Return the [X, Y] coordinate for the center point of the cell that contains the specified text.  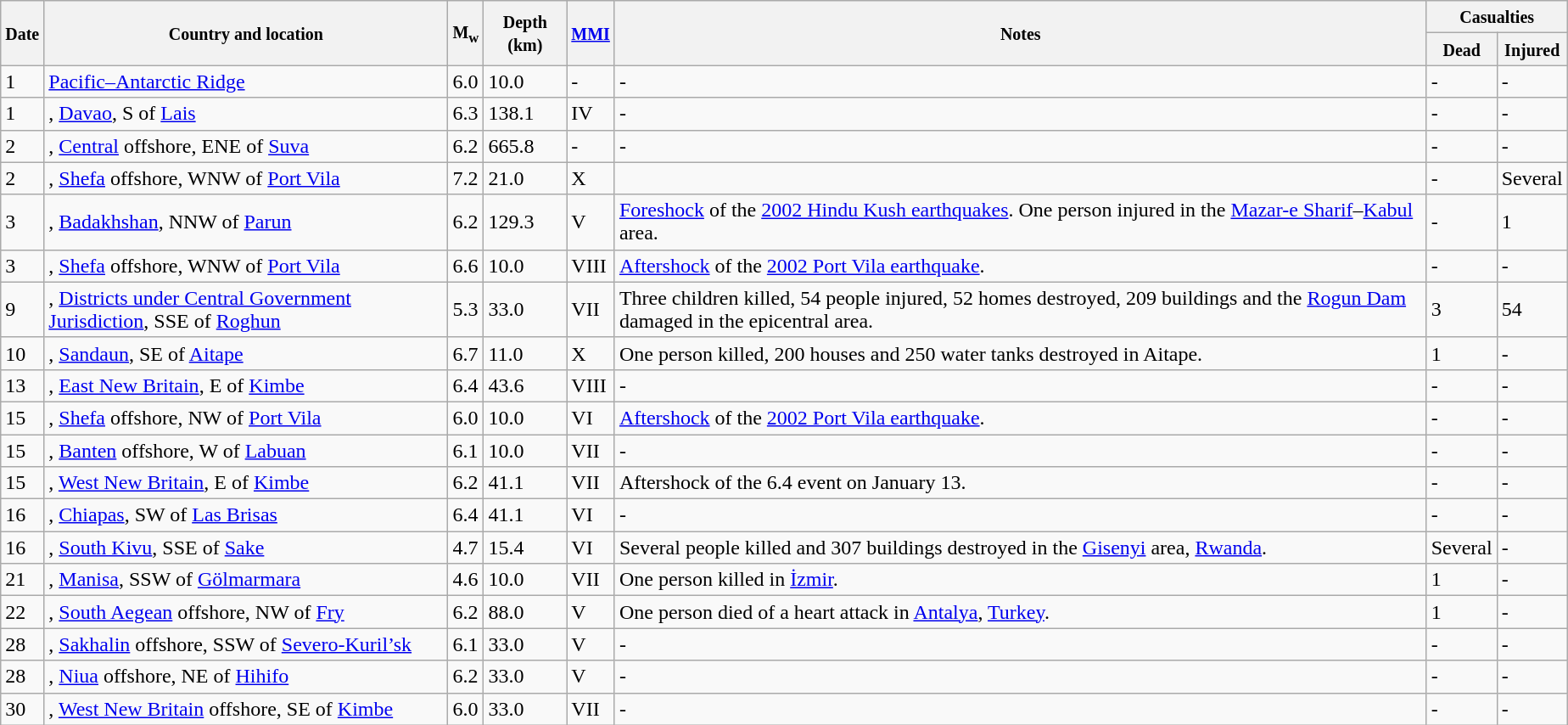
, Central offshore, ENE of Suva [246, 146]
Dead [1461, 49]
Injured [1532, 49]
, Banten offshore, W of Labuan [246, 451]
6.7 [466, 353]
Pacific–Antarctic Ridge [246, 81]
4.6 [466, 580]
22 [22, 612]
, Districts under Central Government Jurisdiction, SSE of Roghun [246, 309]
Notes [1020, 33]
138.1 [525, 114]
, South Kivu, SSE of Sake [246, 548]
Casualties [1497, 17]
, South Aegean offshore, NW of Fry [246, 612]
, Chiapas, SW of Las Brisas [246, 515]
IV [591, 114]
, Sakhalin offshore, SSW of Severo-Kuril’sk [246, 644]
, Sandaun, SE of Aitape [246, 353]
Three children killed, 54 people injured, 52 homes destroyed, 209 buildings and the Rogun Dam damaged in the epicentral area. [1020, 309]
13 [22, 385]
Foreshock of the 2002 Hindu Kush earthquakes. One person injured in the Mazar-e Sharif–Kabul area. [1020, 222]
6.3 [466, 114]
9 [22, 309]
4.7 [466, 548]
43.6 [525, 385]
7.2 [466, 178]
88.0 [525, 612]
54 [1532, 309]
, Shefa offshore, NW of Port Vila [246, 418]
Several people killed and 307 buildings destroyed in the Gisenyi area, Rwanda. [1020, 548]
Date [22, 33]
, Niua offshore, NE of Hihifo [246, 677]
Mw [466, 33]
Aftershock of the 6.4 event on January 13. [1020, 483]
, Davao, S of Lais [246, 114]
6.6 [466, 266]
, Manisa, SSW of Gölmarmara [246, 580]
11.0 [525, 353]
MMI [591, 33]
, East New Britain, E of Kimbe [246, 385]
21 [22, 580]
30 [22, 709]
Country and location [246, 33]
129.3 [525, 222]
21.0 [525, 178]
, West New Britain, E of Kimbe [246, 483]
Depth (km) [525, 33]
5.3 [466, 309]
One person died of a heart attack in Antalya, Turkey. [1020, 612]
, West New Britain offshore, SE of Kimbe [246, 709]
, Badakhshan, NNW of Parun [246, 222]
One person killed, 200 houses and 250 water tanks destroyed in Aitape. [1020, 353]
665.8 [525, 146]
One person killed in İzmir. [1020, 580]
10 [22, 353]
15.4 [525, 548]
